Search for the cell housing the specified text and yield its (x, y) center coordinate. 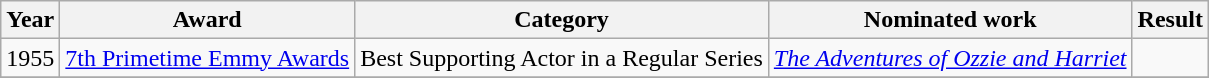
Year (30, 20)
Best Supporting Actor in a Regular Series (562, 58)
The Adventures of Ozzie and Harriet (950, 58)
Award (208, 20)
7th Primetime Emmy Awards (208, 58)
Nominated work (950, 20)
Category (562, 20)
Result (1170, 20)
1955 (30, 58)
